Extract the (X, Y) coordinate from the center of the cell holding the provided text.  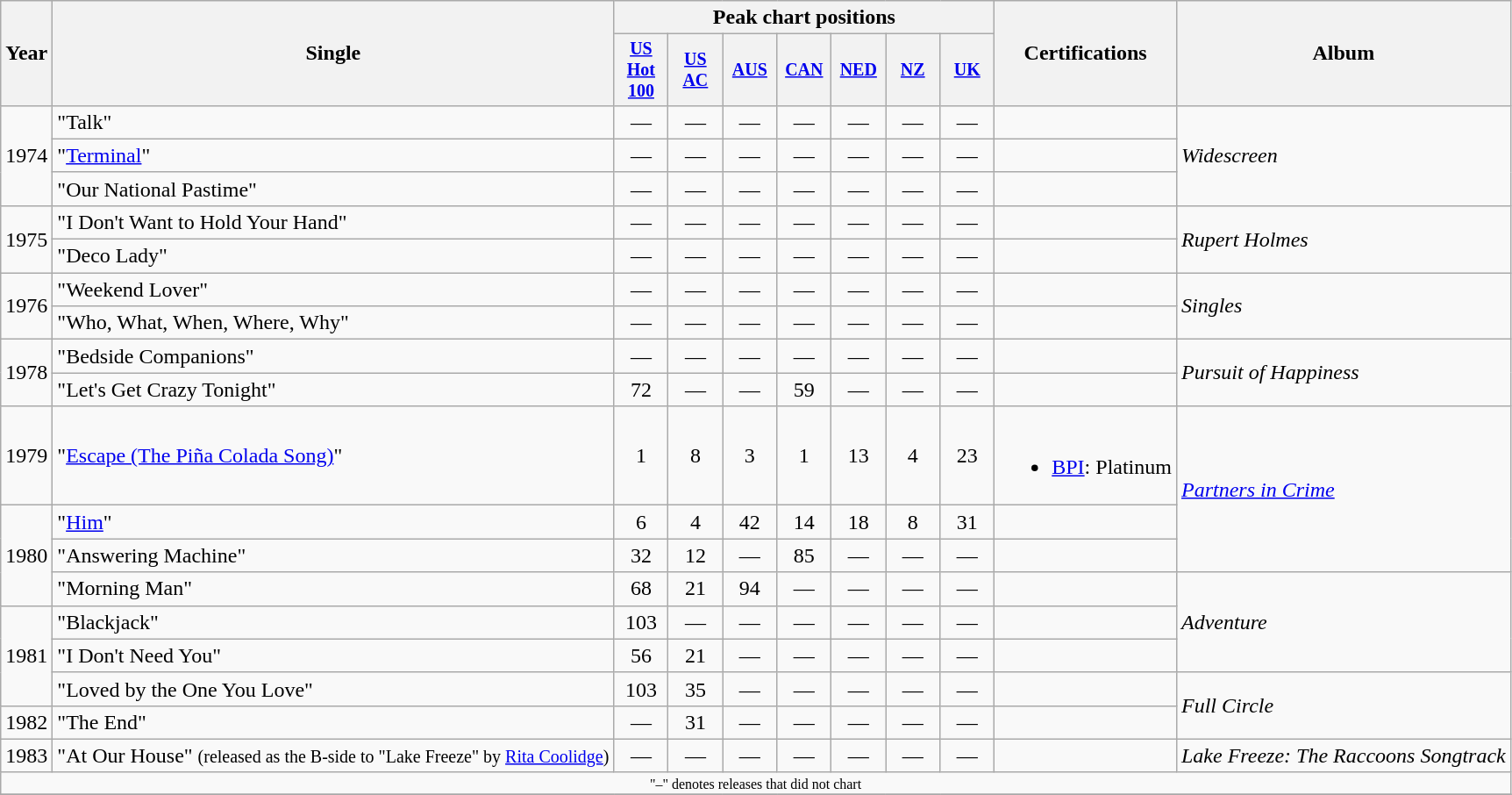
"Weekend Lover" (333, 290)
12 (695, 555)
"Our National Pastime" (333, 189)
"Escape (The Piña Colada Song)" (333, 456)
"Him" (333, 522)
85 (804, 555)
1980 (26, 555)
Widescreen (1344, 155)
14 (804, 522)
UK (967, 70)
"Bedside Companions" (333, 356)
1974 (26, 155)
18 (859, 522)
"Blackjack" (333, 622)
NZ (913, 70)
"Terminal" (333, 155)
"Loved by the One You Love" (333, 689)
1976 (26, 306)
1978 (26, 373)
"–" denotes releases that did not chart (756, 783)
1975 (26, 239)
59 (804, 390)
13 (859, 456)
68 (641, 589)
"Deco Lady" (333, 256)
72 (641, 390)
1982 (26, 722)
"Answering Machine" (333, 555)
Partners in Crime (1344, 490)
"Morning Man" (333, 589)
23 (967, 456)
Album (1344, 54)
Adventure (1344, 622)
US AC (695, 70)
AUS (750, 70)
3 (750, 456)
32 (641, 555)
"Let's Get Crazy Tonight" (333, 390)
94 (750, 589)
Certifications (1086, 54)
CAN (804, 70)
BPI: Platinum (1086, 456)
35 (695, 689)
1983 (26, 756)
"Talk" (333, 122)
Lake Freeze: The Raccoons Songtrack (1344, 756)
6 (641, 522)
1979 (26, 456)
"I Don't Want to Hold Your Hand" (333, 222)
"I Don't Need You" (333, 655)
Singles (1344, 306)
1981 (26, 655)
NED (859, 70)
42 (750, 522)
"At Our House" (released as the B-side to "Lake Freeze" by Rita Coolidge) (333, 756)
US Hot 100 (641, 70)
Full Circle (1344, 705)
Year (26, 54)
Pursuit of Happiness (1344, 373)
Peak chart positions (804, 18)
Single (333, 54)
"Who, What, When, Where, Why" (333, 323)
56 (641, 655)
"The End" (333, 722)
Rupert Holmes (1344, 239)
